Detect which cell encompasses the target text, then output its [x, y] center coordinate. 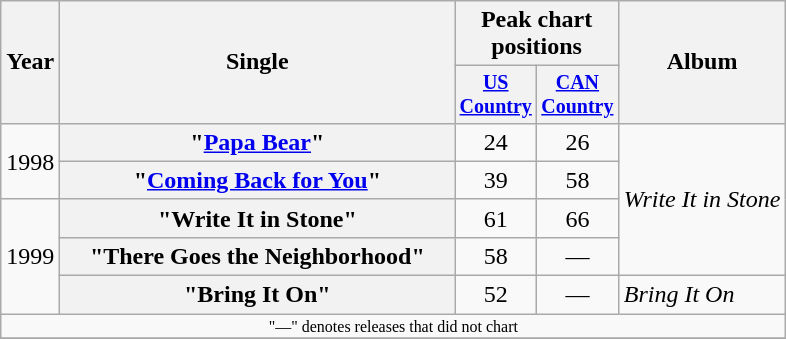
39 [496, 180]
Peak chartpositions [536, 34]
61 [496, 218]
"Bring It On" [258, 295]
66 [578, 218]
52 [496, 295]
26 [578, 142]
"—" denotes releases that did not chart [394, 326]
Year [30, 62]
24 [496, 142]
"Coming Back for You" [258, 180]
CAN Country [578, 94]
1999 [30, 256]
"Write It in Stone" [258, 218]
"There Goes the Neighborhood" [258, 256]
Write It in Stone [702, 199]
Bring It On [702, 295]
"Papa Bear" [258, 142]
Album [702, 62]
Single [258, 62]
US Country [496, 94]
1998 [30, 161]
